Return the (x, y) coordinate for the center point of the cell that contains the specified text.  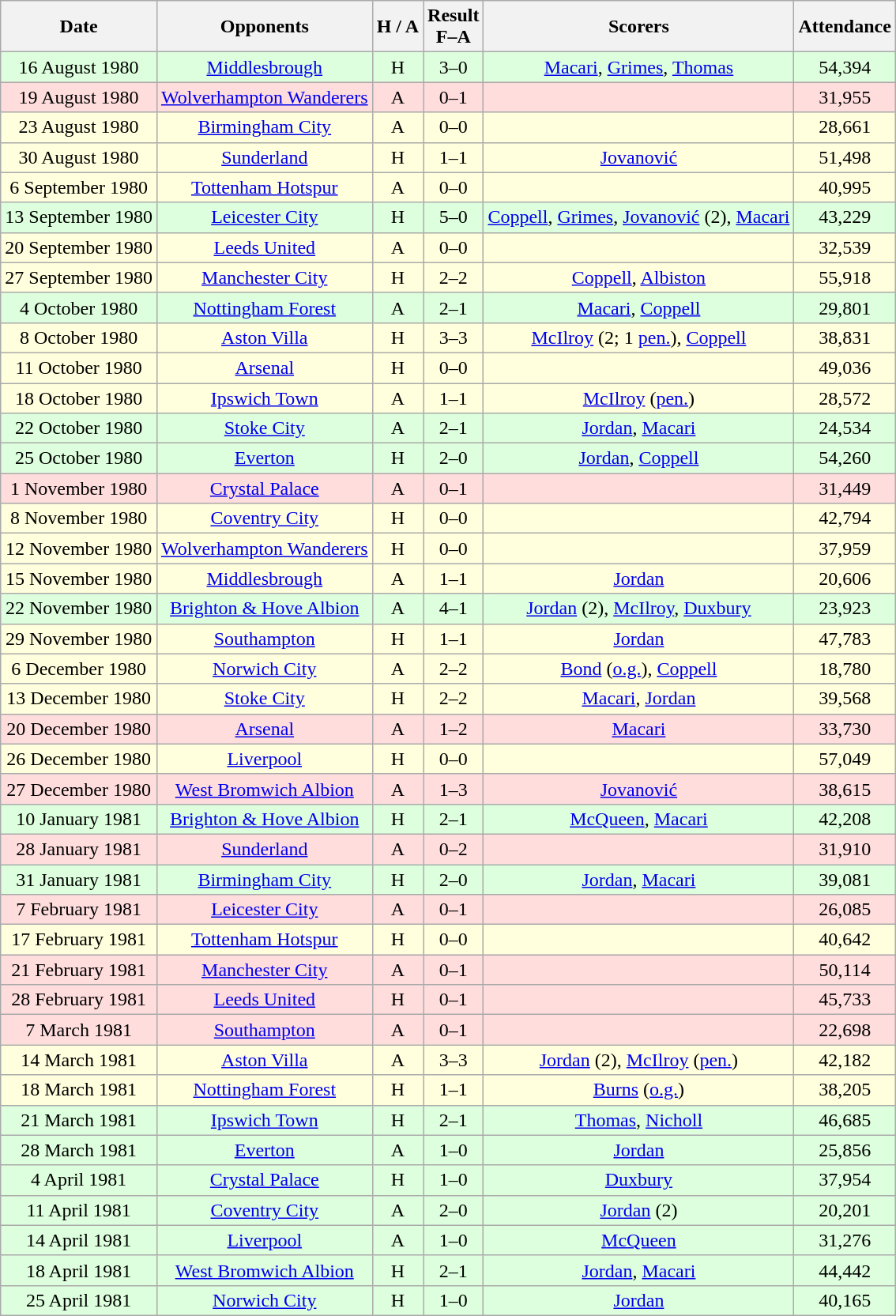
20 September 1980 (79, 247)
6 December 1980 (79, 669)
8 November 1980 (79, 518)
1 November 1980 (79, 488)
37,959 (845, 549)
Macari, Grimes, Thomas (638, 67)
1–2 (454, 729)
13 December 1980 (79, 699)
22,698 (845, 1030)
27 September 1980 (79, 277)
25 October 1980 (79, 458)
12 November 1980 (79, 549)
Macari, Jordan (638, 699)
57,049 (845, 759)
Scorers (638, 27)
Coppell, Albiston (638, 277)
39,568 (845, 699)
23,923 (845, 609)
18 April 1981 (79, 1270)
46,685 (845, 1120)
32,539 (845, 247)
Duxbury (638, 1180)
50,114 (845, 970)
18,780 (845, 669)
McIlroy (pen.) (638, 398)
3–0 (454, 67)
14 April 1981 (79, 1240)
4 April 1981 (79, 1180)
Jordan (2) (638, 1210)
40,995 (845, 187)
31 January 1981 (79, 880)
54,394 (845, 67)
30 August 1980 (79, 157)
11 April 1981 (79, 1210)
49,036 (845, 368)
McQueen (638, 1240)
31,449 (845, 488)
15 November 1980 (79, 579)
40,165 (845, 1300)
Date (79, 27)
20,606 (845, 579)
43,229 (845, 217)
23 August 1980 (79, 127)
27 December 1980 (79, 789)
25,856 (845, 1150)
McIlroy (2; 1 pen.), Coppell (638, 337)
55,918 (845, 277)
28,572 (845, 398)
H / A (397, 27)
13 September 1980 (79, 217)
47,783 (845, 639)
21 February 1981 (79, 970)
21 March 1981 (79, 1120)
31,276 (845, 1240)
26,085 (845, 910)
7 February 1981 (79, 910)
10 January 1981 (79, 819)
20,201 (845, 1210)
7 March 1981 (79, 1030)
40,642 (845, 940)
42,208 (845, 819)
29 November 1980 (79, 639)
18 October 1980 (79, 398)
42,182 (845, 1060)
Bond (o.g.), Coppell (638, 669)
54,260 (845, 458)
37,954 (845, 1180)
8 October 1980 (79, 337)
19 August 1980 (79, 97)
44,442 (845, 1270)
11 October 1980 (79, 368)
17 February 1981 (79, 940)
38,831 (845, 337)
5–0 (454, 217)
38,615 (845, 789)
ResultF–A (454, 27)
Jordan (2), McIlroy (pen.) (638, 1060)
Opponents (264, 27)
39,081 (845, 880)
51,498 (845, 157)
42,794 (845, 518)
16 August 1980 (79, 67)
22 November 1980 (79, 609)
28 February 1981 (79, 1000)
4–1 (454, 609)
29,801 (845, 307)
31,955 (845, 97)
Jordan (2), McIlroy, Duxbury (638, 609)
Macari (638, 729)
26 December 1980 (79, 759)
Burns (o.g.) (638, 1090)
28 March 1981 (79, 1150)
Jordan, Coppell (638, 458)
18 March 1981 (79, 1090)
33,730 (845, 729)
28 January 1981 (79, 849)
0–2 (454, 849)
20 December 1980 (79, 729)
4 October 1980 (79, 307)
28,661 (845, 127)
22 October 1980 (79, 428)
24,534 (845, 428)
Attendance (845, 27)
Macari, Coppell (638, 307)
38,205 (845, 1090)
1–3 (454, 789)
6 September 1980 (79, 187)
45,733 (845, 1000)
Thomas, Nicholl (638, 1120)
31,910 (845, 849)
Coppell, Grimes, Jovanović (2), Macari (638, 217)
McQueen, Macari (638, 819)
14 March 1981 (79, 1060)
25 April 1981 (79, 1300)
